Capture the cell that displays the provided text and extract its [x, y] central coordinate. 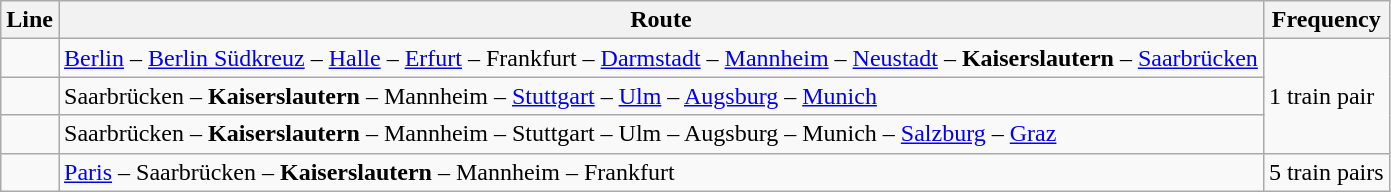
Saarbrücken – Kaiserslautern – Mannheim – Stuttgart – Ulm – Augsburg – Munich – Salzburg – Graz [660, 134]
Line [30, 20]
Frequency [1326, 20]
Paris – Saarbrücken – Kaiserslautern – Mannheim – Frankfurt [660, 172]
Route [660, 20]
5 train pairs [1326, 172]
Berlin – Berlin Südkreuz – Halle – Erfurt – Frankfurt – Darmstadt – Mannheim – Neustadt – Kaiserslautern – Saarbrücken [660, 58]
Saarbrücken – Kaiserslautern – Mannheim – Stuttgart – Ulm – Augsburg – Munich [660, 96]
1 train pair [1326, 96]
